Determine the (X, Y) coordinate at the center of the cell enclosing the given text.  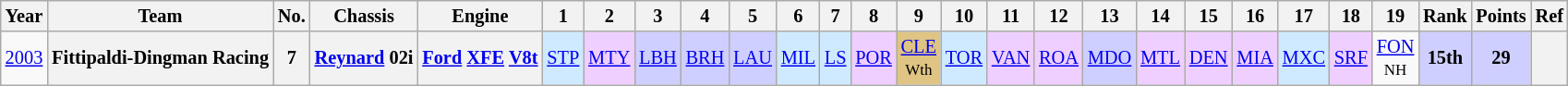
16 (1254, 16)
MTY (609, 58)
18 (1351, 16)
15 (1209, 16)
19 (1395, 16)
Rank (1444, 16)
3 (657, 16)
BRH (706, 58)
STP (563, 58)
MIL (798, 58)
MIA (1254, 58)
Fittipaldi-Dingman Racing (161, 58)
13 (1110, 16)
Ford XFE V8t (480, 58)
6 (798, 16)
DEN (1209, 58)
VAN (1010, 58)
Chassis (364, 16)
Points (1502, 16)
MTL (1160, 58)
FONNH (1395, 58)
5 (753, 16)
8 (874, 16)
MDO (1110, 58)
11 (1010, 16)
Ref (1550, 16)
POR (874, 58)
Engine (480, 16)
29 (1502, 58)
ROA (1058, 58)
Year (24, 16)
CLEWth (919, 58)
15th (1444, 58)
TOR (964, 58)
MXC (1304, 58)
9 (919, 16)
4 (706, 16)
14 (1160, 16)
2003 (24, 58)
Reynard 02i (364, 58)
1 (563, 16)
2 (609, 16)
17 (1304, 16)
LAU (753, 58)
Team (161, 16)
12 (1058, 16)
LS (835, 58)
10 (964, 16)
No. (292, 16)
LBH (657, 58)
SRF (1351, 58)
